From the cell containing the given text, extract its center point as [X, Y] coordinate. 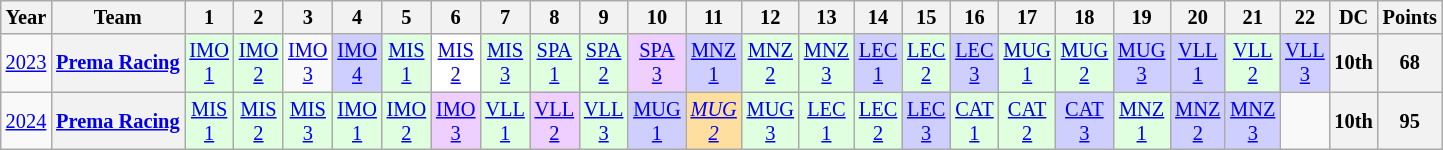
SPA2 [604, 63]
3 [308, 17]
CAT2 [1026, 121]
7 [504, 17]
4 [356, 17]
Year [26, 17]
DC [1354, 17]
Team [118, 17]
14 [878, 17]
2024 [26, 121]
95 [1410, 121]
15 [926, 17]
17 [1026, 17]
1 [208, 17]
2 [258, 17]
SPA1 [554, 63]
12 [770, 17]
SPA3 [656, 63]
8 [554, 17]
10 [656, 17]
Points [1410, 17]
13 [826, 17]
2023 [26, 63]
IMO4 [356, 63]
20 [1198, 17]
21 [1252, 17]
19 [1142, 17]
5 [406, 17]
18 [1084, 17]
CAT3 [1084, 121]
CAT1 [974, 121]
9 [604, 17]
16 [974, 17]
68 [1410, 63]
6 [456, 17]
11 [714, 17]
22 [1304, 17]
